From the cell containing the given text, extract its center point as (X, Y) coordinate. 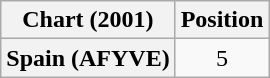
5 (222, 58)
Chart (2001) (88, 20)
Spain (AFYVE) (88, 58)
Position (222, 20)
